Extract the (X, Y) coordinate from the center of the cell holding the provided text.  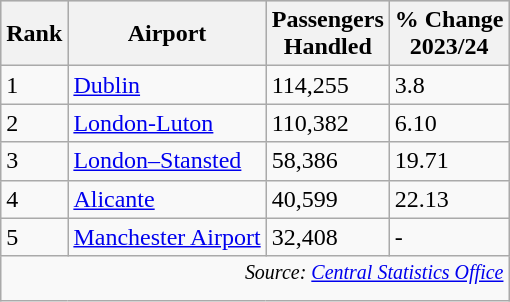
% Change 2023/24 (449, 34)
- (449, 237)
110,382 (328, 123)
4 (34, 199)
Source: Central Statistics Office (255, 278)
2 (34, 123)
22.13 (449, 199)
19.71 (449, 161)
3.8 (449, 85)
40,599 (328, 199)
32,408 (328, 237)
Manchester Airport (167, 237)
London-Luton (167, 123)
58,386 (328, 161)
1 (34, 85)
114,255 (328, 85)
Rank (34, 34)
London–Stansted (167, 161)
6.10 (449, 123)
Dublin (167, 85)
3 (34, 161)
Alicante (167, 199)
Passengers Handled (328, 34)
5 (34, 237)
Airport (167, 34)
